Detect which cell encompasses the target text, then output its [X, Y] center coordinate. 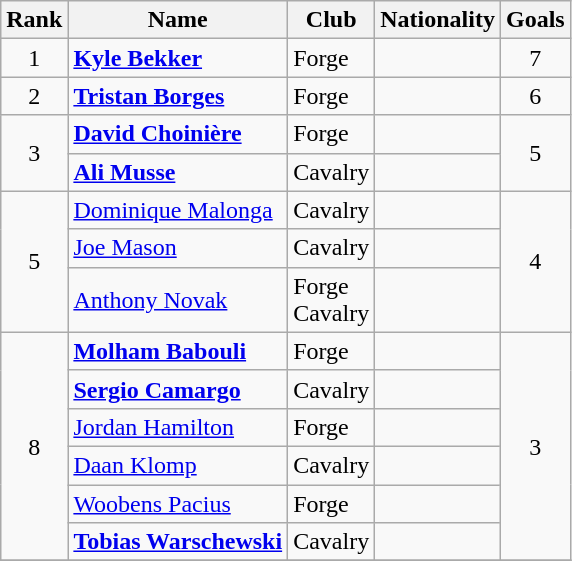
2 [34, 96]
Jordan Hamilton [178, 427]
Ali Musse [178, 172]
Rank [34, 20]
Tristan Borges [178, 96]
Molham Babouli [178, 351]
Daan Klomp [178, 465]
7 [535, 58]
Nationality [438, 20]
ForgeCavalry [332, 300]
Name [178, 20]
Joe Mason [178, 248]
Sergio Camargo [178, 389]
Woobens Pacius [178, 503]
Kyle Bekker [178, 58]
Anthony Novak [178, 300]
Dominique Malonga [178, 210]
1 [34, 58]
6 [535, 96]
8 [34, 446]
David Choinière [178, 134]
Tobias Warschewski [178, 542]
4 [535, 262]
Club [332, 20]
Goals [535, 20]
